From the cell containing the given text, extract its center point as (X, Y) coordinate. 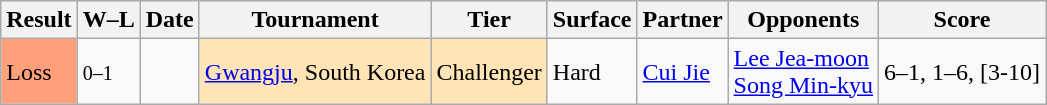
Gwangju, South Korea (315, 72)
Date (170, 20)
0–1 (108, 72)
Lee Jea-moon Song Min-kyu (803, 72)
Tournament (315, 20)
Tier (489, 20)
Surface (592, 20)
Cui Jie (682, 72)
Result (39, 20)
W–L (108, 20)
Partner (682, 20)
Score (962, 20)
Hard (592, 72)
Challenger (489, 72)
Opponents (803, 20)
6–1, 1–6, [3-10] (962, 72)
Loss (39, 72)
